Output the [x, y] coordinate of the center of the cell containing the given text.  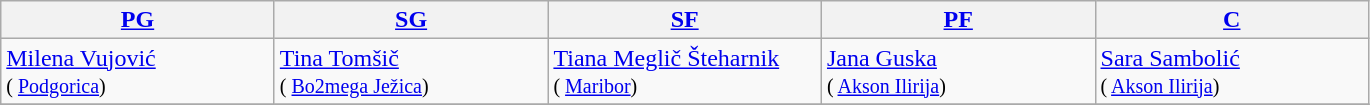
C [1232, 20]
Milena Vujović ( Podgorica) [138, 72]
Tiana Meglič Šteharnik ( Maribor) [685, 72]
Sara Sambolić ( Akson Ilirija) [1232, 72]
Jana Guska ( Akson Ilirija) [958, 72]
Tina Tomšič ( Bo2mega Ježica) [411, 72]
SG [411, 20]
SF [685, 20]
PF [958, 20]
PG [138, 20]
